Scan for the cell matching the given text and deliver its [X, Y] coordinate at center. 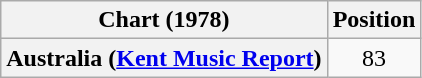
Position [374, 20]
Chart (1978) [164, 20]
83 [374, 58]
Australia (Kent Music Report) [164, 58]
